For the text-containing cell, return its midpoint in [x, y] coordinate format. 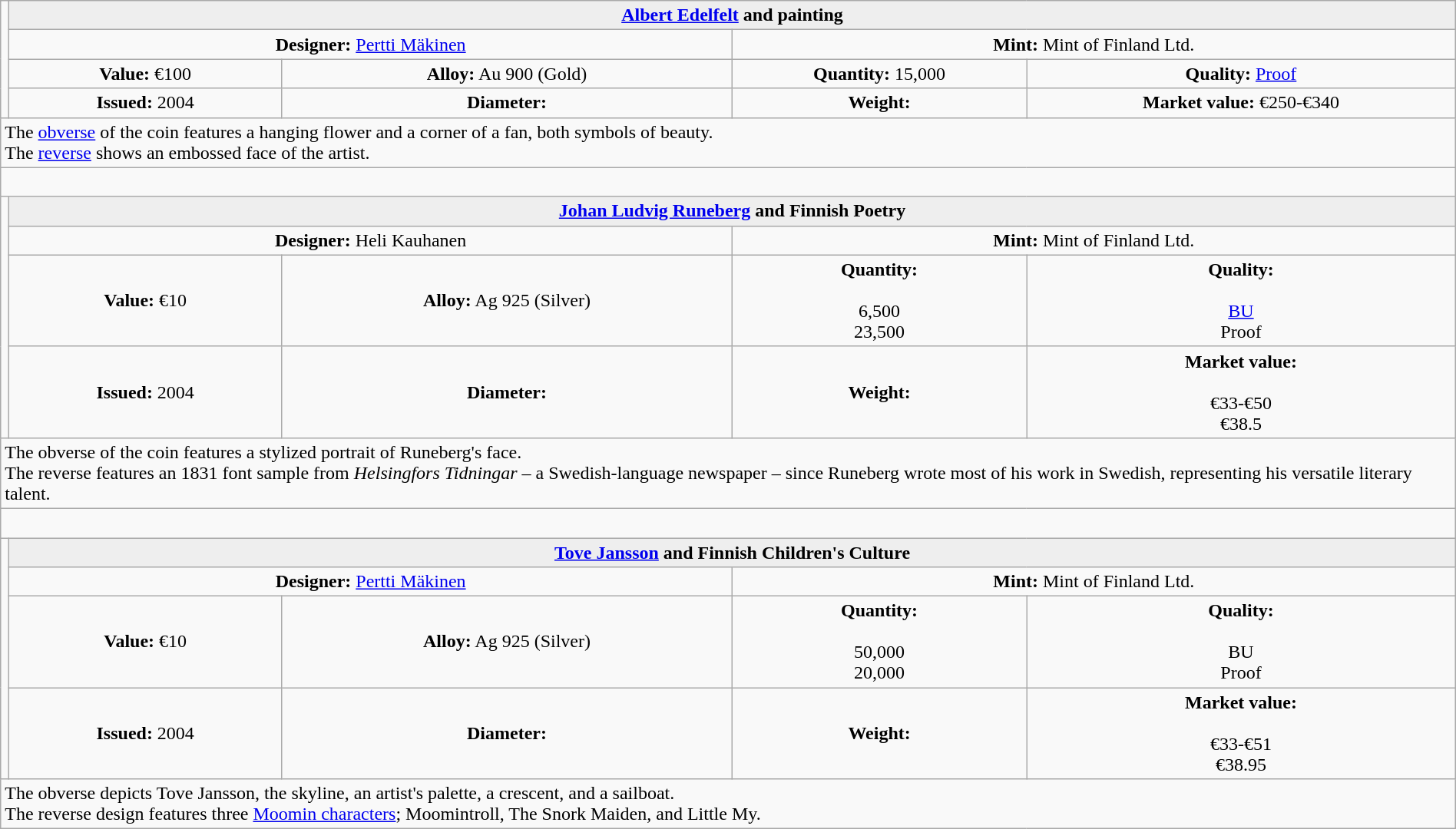
Market value: €250-€340 [1241, 103]
Quantity: 6,500 23,500 [879, 301]
Albert Edelfelt and painting [733, 15]
Alloy: Au 900 (Gold) [507, 74]
Quality: Proof [1241, 74]
Market value: €33-€50 €38.5 [1241, 391]
The obverse of the coin features a hanging flower and a corner of a fan, both symbols of beauty.The reverse shows an embossed face of the artist. [728, 143]
Market value: €33-€51 €38.95 [1241, 734]
Tove Jansson and Finnish Children's Culture [733, 552]
Quantity: 15,000 [879, 74]
Johan Ludvig Runeberg and Finnish Poetry [733, 211]
Quantity: 50,000 20,000 [879, 642]
Value: €100 [146, 74]
Designer: Heli Kauhanen [371, 240]
